Provide the [x, y] coordinate of the cell's center where the given text is located.  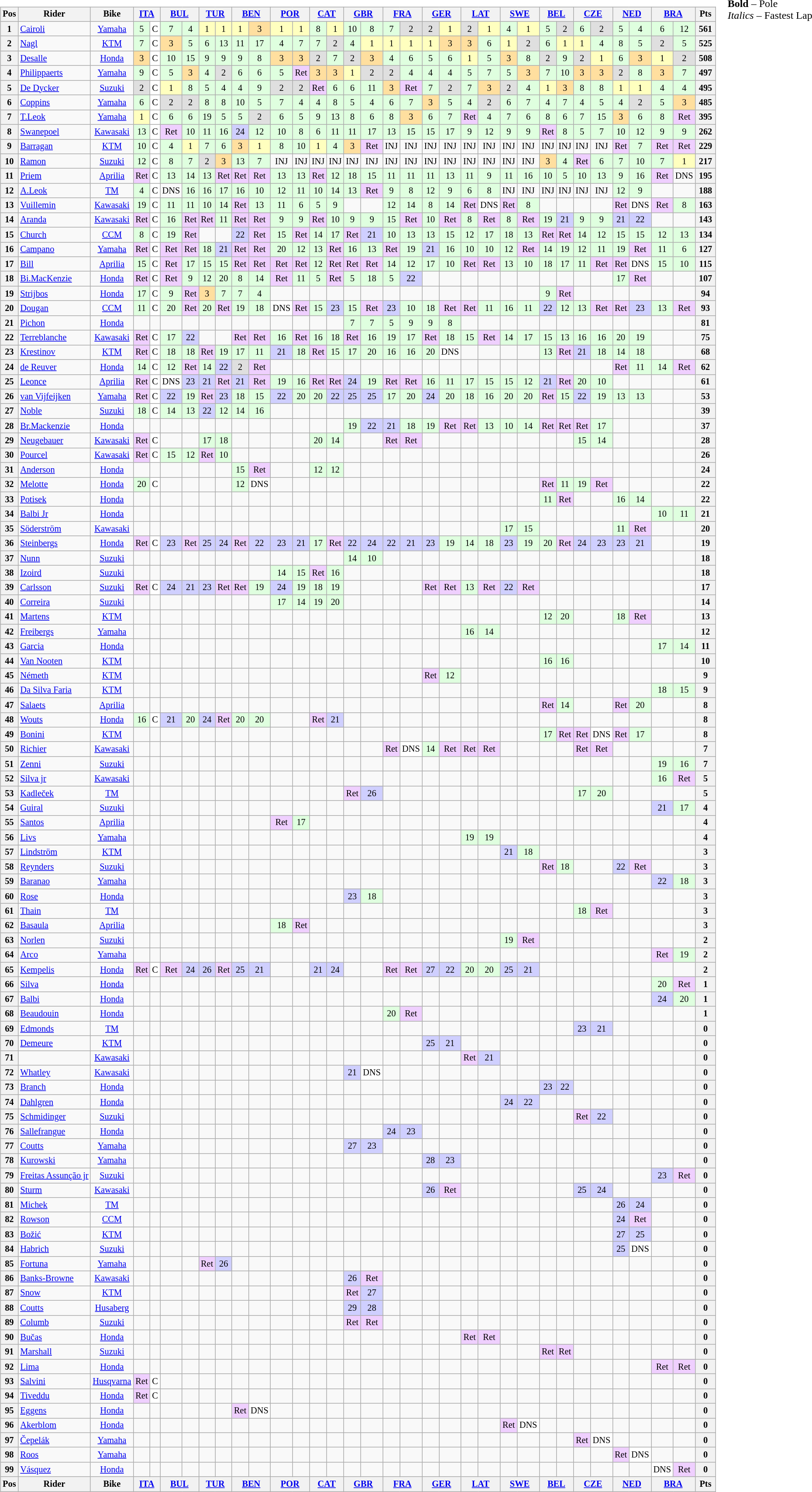
Sallefrangue [54, 1132]
Kurowski [54, 1161]
Correira [54, 602]
Krestinov [54, 352]
395 [705, 117]
Freitas Assunção jr [54, 1175]
71 [9, 1058]
32 [9, 485]
Santos [54, 823]
188 [705, 191]
86 [9, 1278]
De Dycker [54, 88]
Leonce [54, 382]
90 [9, 1337]
Zenni [54, 764]
Branch [54, 1088]
Edmonds [54, 1029]
Melotte [54, 485]
Salaets [54, 705]
143 [705, 220]
78 [9, 1161]
Silva [54, 984]
Akerblom [54, 1426]
561 [705, 29]
195 [705, 176]
Livs [54, 837]
49 [9, 735]
Baranao [54, 881]
508 [705, 59]
Anderson [54, 470]
95 [9, 1411]
Basaula [54, 926]
65 [9, 970]
Strijbos [54, 294]
54 [9, 808]
Schmidinger [54, 1117]
Bonini [54, 735]
Banks-Browne [54, 1278]
Husqvarna [112, 1381]
Lima [54, 1367]
96 [9, 1426]
33 [9, 499]
89 [9, 1323]
91 [9, 1352]
97 [9, 1440]
134 [705, 235]
Kempelis [54, 970]
Eggens [54, 1411]
107 [705, 279]
Columb [54, 1323]
Nunn [54, 558]
T.Leok [54, 117]
41 [9, 617]
50 [9, 749]
Desalle [54, 59]
Norlen [54, 940]
99 [9, 1470]
Marshall [54, 1352]
69 [9, 1029]
34 [9, 514]
Rose [54, 896]
Steinbergs [54, 543]
Michek [54, 1205]
495 [705, 88]
Van Nooten [54, 661]
42 [9, 632]
217 [705, 161]
262 [705, 132]
Barragan [54, 147]
Sturm [54, 1190]
79 [9, 1175]
Dougan [54, 308]
88 [9, 1308]
Bill [54, 264]
Carlsson [54, 587]
46 [9, 691]
Lindström [54, 852]
Balbi Jr [54, 514]
Pourcel [54, 455]
Campano [54, 249]
72 [9, 1073]
59 [9, 881]
127 [705, 249]
83 [9, 1234]
77 [9, 1146]
67 [9, 999]
Cairoli [54, 29]
31 [9, 470]
Vuillemin [54, 205]
485 [705, 103]
Silva jr [54, 779]
70 [9, 1043]
Dahlgren [54, 1102]
Pichon [54, 323]
57 [9, 852]
58 [9, 867]
van Vijfeijken [54, 397]
45 [9, 676]
Vásquez [54, 1470]
Salvini [54, 1381]
Husaberg [112, 1308]
Coppins [54, 103]
Aranda [54, 220]
Fortuna [54, 1264]
A.Leok [54, 191]
82 [9, 1219]
73 [9, 1088]
98 [9, 1455]
Nagl [54, 44]
30 [9, 455]
38 [9, 573]
51 [9, 764]
Bi.MacKenzie [54, 279]
92 [9, 1367]
80 [9, 1190]
84 [9, 1249]
Br.Mackenzie [54, 426]
Reynders [54, 867]
85 [9, 1264]
52 [9, 779]
Thain [54, 911]
Čepelák [54, 1440]
Demeure [54, 1043]
Noble [54, 411]
Terreblanche [54, 338]
525 [705, 44]
Philippaerts [54, 73]
48 [9, 720]
Söderström [54, 529]
47 [9, 705]
Kadleček [54, 793]
63 [9, 940]
Neugebauer [54, 441]
Potisek [54, 499]
Arco [54, 955]
74 [9, 1102]
64 [9, 955]
60 [9, 896]
163 [705, 205]
Martens [54, 617]
Habrich [54, 1249]
Ramon [54, 161]
115 [705, 264]
Swanepoel [54, 132]
497 [705, 73]
Priem [54, 176]
229 [705, 147]
Da Silva Faria [54, 691]
87 [9, 1293]
Rowson [54, 1219]
de Reuver [54, 367]
Guiral [54, 808]
35 [9, 529]
Balbi [54, 999]
40 [9, 602]
43 [9, 646]
Church [54, 235]
66 [9, 984]
Freibergs [54, 632]
44 [9, 661]
Németh [54, 676]
Tiveddu [54, 1396]
Roos [54, 1455]
55 [9, 823]
36 [9, 543]
Richier [54, 749]
Snow [54, 1293]
Izoird [54, 573]
76 [9, 1132]
56 [9, 837]
Beaudouin [54, 1014]
Bučas [54, 1337]
Garcia [54, 646]
Wouts [54, 720]
Whatley [54, 1073]
Božić [54, 1234]
